Provide the (X, Y) coordinate of the cell's center where the given text is located.  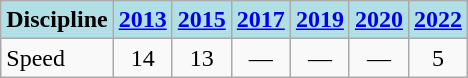
2020 (378, 20)
Speed (57, 58)
2013 (142, 20)
5 (438, 58)
2017 (260, 20)
14 (142, 58)
13 (202, 58)
2015 (202, 20)
2022 (438, 20)
2019 (320, 20)
Discipline (57, 20)
